Locate the cell with the specified text and output its (x, y) center coordinate. 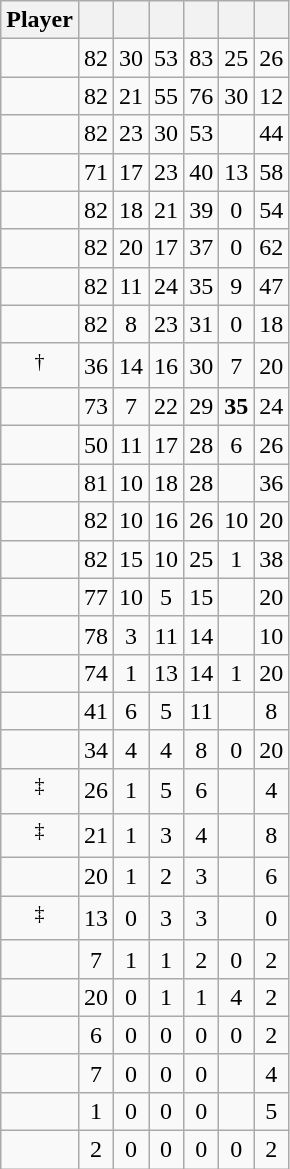
41 (96, 711)
54 (272, 210)
12 (272, 96)
29 (202, 407)
44 (272, 134)
47 (272, 286)
31 (202, 324)
77 (96, 597)
78 (96, 635)
39 (202, 210)
55 (166, 96)
9 (236, 286)
76 (202, 96)
34 (96, 749)
Player (40, 20)
71 (96, 172)
† (40, 366)
58 (272, 172)
74 (96, 673)
62 (272, 248)
22 (166, 407)
81 (96, 483)
50 (96, 445)
37 (202, 248)
40 (202, 172)
73 (96, 407)
83 (202, 58)
38 (272, 559)
